Search for the cell housing the specified text and yield its [x, y] center coordinate. 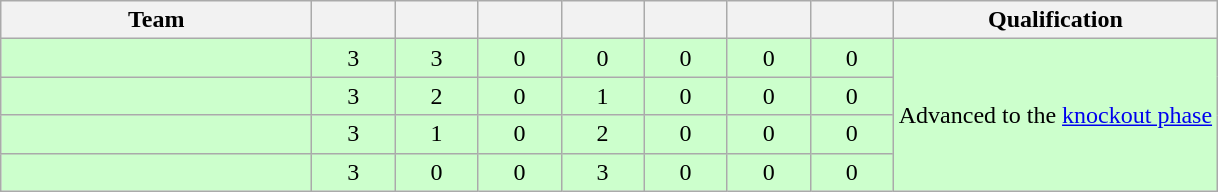
Team [156, 20]
Qualification [1055, 20]
Advanced to the knockout phase [1055, 115]
